Provide the [X, Y] coordinate of the cell's center where the given text is located.  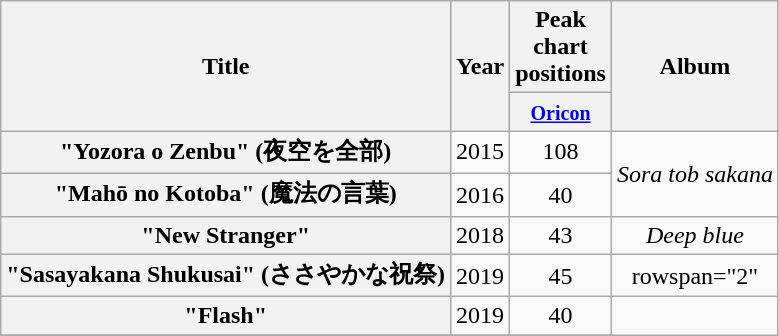
"Mahō no Kotoba" (魔法の言葉) [226, 194]
2018 [480, 235]
"New Stranger" [226, 235]
Title [226, 66]
Album [694, 66]
Peak chart positions [561, 47]
"Flash" [226, 316]
108 [561, 152]
Deep blue [694, 235]
45 [561, 276]
Oricon [561, 112]
Sora tob sakana [694, 174]
rowspan="2" [694, 276]
2015 [480, 152]
"Yozora o Zenbu" (夜空を全部) [226, 152]
"Sasayakana Shukusai" (ささやかな祝祭) [226, 276]
2016 [480, 194]
43 [561, 235]
Year [480, 66]
